Find where the given text appears and provide that cell's center as (X, Y) coordinate. 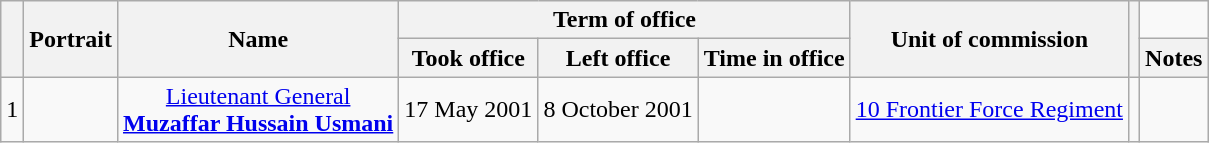
17 May 2001 (468, 110)
1 (12, 110)
8 October 2001 (618, 110)
Left office (618, 58)
Lieutenant GeneralMuzaffar Hussain Usmani (258, 110)
10 Frontier Force Regiment (989, 110)
Took office (468, 58)
Time in office (774, 58)
Term of office (624, 20)
Portrait (71, 39)
Name (258, 39)
Notes (1174, 58)
Unit of commission (989, 39)
